Search for the cell housing the specified text and yield its (x, y) center coordinate. 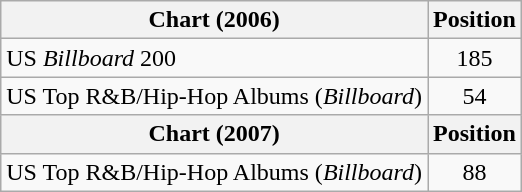
Chart (2006) (214, 20)
88 (475, 172)
185 (475, 58)
54 (475, 96)
Chart (2007) (214, 134)
US Billboard 200 (214, 58)
